Return the (x, y) coordinate for the center point of the cell that contains the specified text.  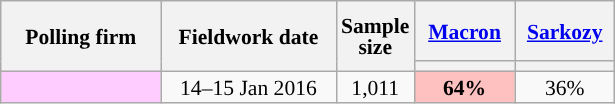
14–15 Jan 2016 (248, 86)
1,011 (375, 86)
Polling firm (81, 36)
Macron (464, 31)
64% (464, 86)
Samplesize (375, 36)
Fieldwork date (248, 36)
36% (565, 86)
Sarkozy (565, 31)
